Pinpoint the cell where the given text exists, returning its (X, Y) midpoint coordinate. 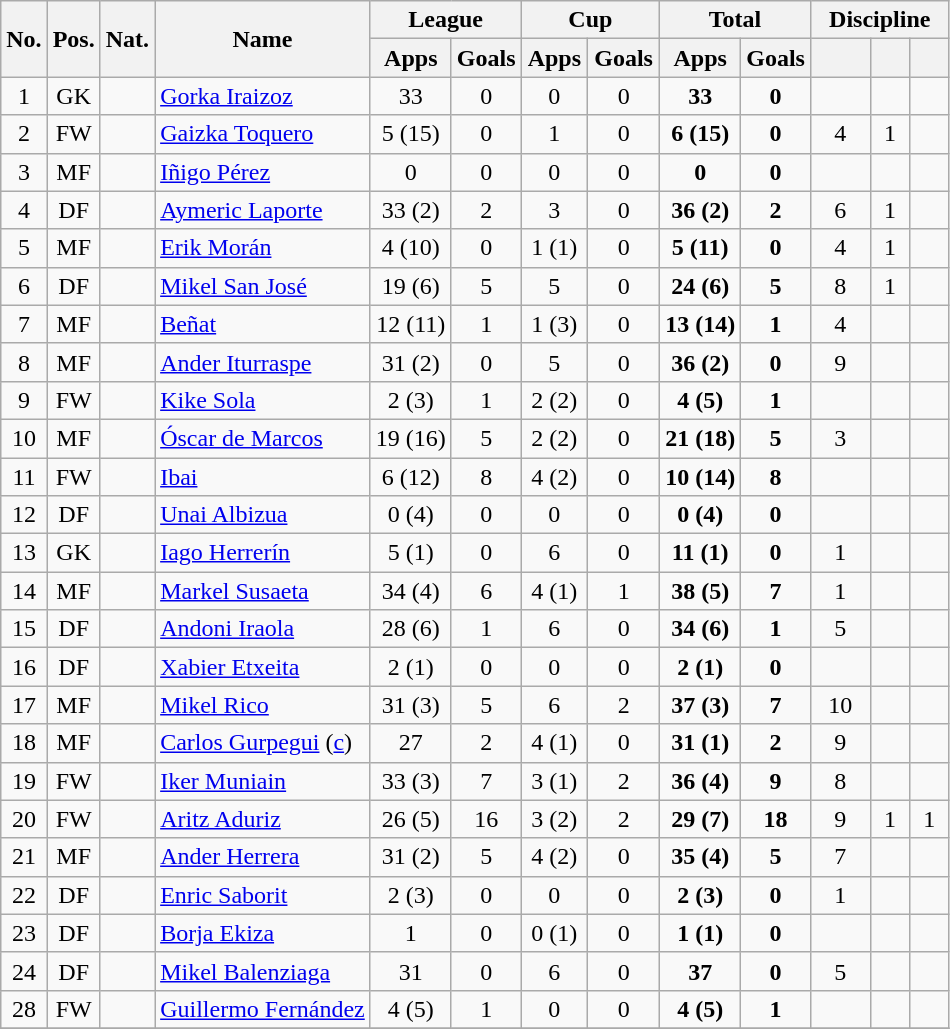
Gaizka Toquero (263, 134)
11 (24, 477)
Nat. (127, 39)
Kike Sola (263, 400)
19 (16) (410, 438)
37 (700, 971)
36 (4) (700, 781)
5 (1) (410, 553)
28 (24, 1009)
22 (24, 895)
35 (4) (700, 857)
27 (410, 743)
24 (6) (700, 286)
Iker Muniain (263, 781)
15 (24, 629)
Total (736, 20)
Aritz Aduriz (263, 819)
Cup (590, 20)
19 (6) (410, 286)
Unai Albizua (263, 515)
Pos. (74, 39)
Mikel Balenziaga (263, 971)
14 (24, 591)
13 (24, 553)
Enric Saborit (263, 895)
Erik Morán (263, 248)
33 (3) (410, 781)
League (446, 20)
No. (24, 39)
Borja Ekiza (263, 933)
Name (263, 39)
Markel Susaeta (263, 591)
Aymeric Laporte (263, 210)
1 (3) (554, 324)
21 (18) (700, 438)
3 (2) (554, 819)
6 (15) (700, 134)
Discipline (880, 20)
11 (1) (700, 553)
Ander Herrera (263, 857)
Iñigo Pérez (263, 172)
Óscar de Marcos (263, 438)
34 (6) (700, 629)
5 (15) (410, 134)
12 (24, 515)
Xabier Etxeita (263, 667)
4 (10) (410, 248)
37 (3) (700, 705)
38 (5) (700, 591)
20 (24, 819)
Guillermo Fernández (263, 1009)
5 (11) (700, 248)
0 (1) (554, 933)
13 (14) (700, 324)
Iago Herrerín (263, 553)
33 (2) (410, 210)
Mikel Rico (263, 705)
23 (24, 933)
26 (5) (410, 819)
34 (4) (410, 591)
28 (6) (410, 629)
10 (14) (700, 477)
24 (24, 971)
21 (24, 857)
17 (24, 705)
12 (11) (410, 324)
29 (7) (700, 819)
31 (1) (700, 743)
Andoni Iraola (263, 629)
31 (3) (410, 705)
3 (1) (554, 781)
Ander Iturraspe (263, 362)
6 (12) (410, 477)
Beñat (263, 324)
Mikel San José (263, 286)
31 (410, 971)
Carlos Gurpegui (c) (263, 743)
Gorka Iraizoz (263, 96)
Ibai (263, 477)
19 (24, 781)
